Extract the (x, y) coordinate from the center of the cell holding the provided text.  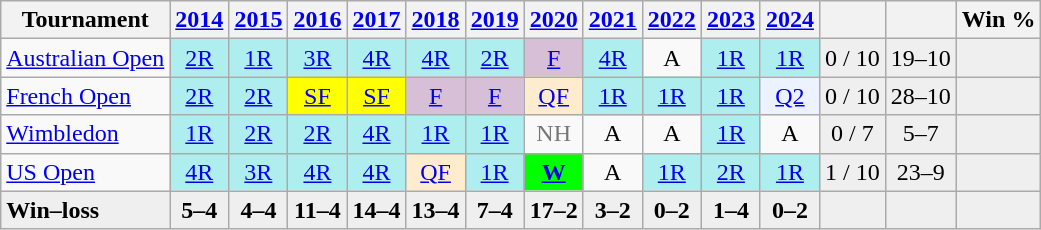
Win % (998, 20)
1 / 10 (852, 172)
2014 (200, 20)
2016 (318, 20)
2022 (672, 20)
23–9 (920, 172)
17–2 (554, 210)
1–4 (730, 210)
W (554, 172)
2018 (436, 20)
2019 (494, 20)
14–4 (376, 210)
Q2 (790, 96)
Win–loss (86, 210)
7–4 (494, 210)
11–4 (318, 210)
NH (554, 134)
Wimbledon (86, 134)
2023 (730, 20)
4–4 (258, 210)
2017 (376, 20)
2020 (554, 20)
13–4 (436, 210)
0 / 7 (852, 134)
5–7 (920, 134)
US Open (86, 172)
Tournament (86, 20)
2024 (790, 20)
2015 (258, 20)
Australian Open (86, 58)
19–10 (920, 58)
French Open (86, 96)
5–4 (200, 210)
28–10 (920, 96)
2021 (612, 20)
3–2 (612, 210)
